Search for the cell housing the specified text and yield its [x, y] center coordinate. 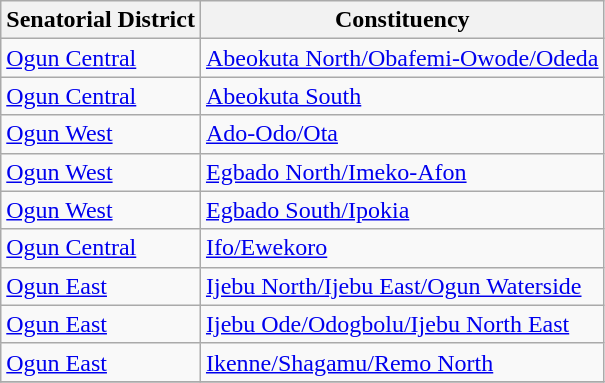
Egbado North/Imeko-Afon [402, 172]
Constituency [402, 20]
Ijebu North/Ijebu East/Ogun Waterside [402, 286]
Senatorial District [101, 20]
Ikenne/Shagamu/Remo North [402, 362]
Abeokuta North/Obafemi-Owode/Odeda [402, 58]
Abeokuta South [402, 96]
Ado-Odo/Ota [402, 134]
Egbado South/Ipokia [402, 210]
Ifo/Ewekoro [402, 248]
Ijebu Ode/Odogbolu/Ijebu North East [402, 324]
